Find where the given text appears and provide that cell's center as (x, y) coordinate. 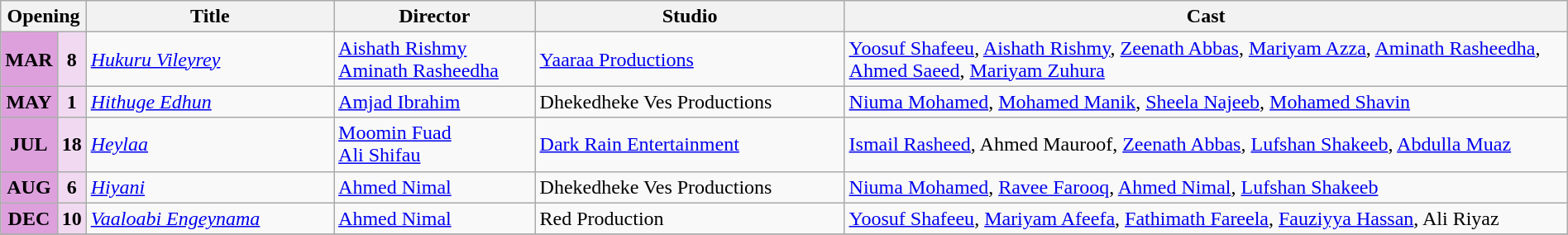
Hithuge Edhun (210, 102)
Opening (43, 17)
Aishath RishmyAminath Rasheedha (435, 60)
DEC (29, 218)
Ismail Rasheed, Ahmed Mauroof, Zeenath Abbas, Lufshan Shakeeb, Abdulla Muaz (1206, 144)
Niuma Mohamed, Mohamed Manik, Sheela Najeeb, Mohamed Shavin (1206, 102)
Director (435, 17)
Yoosuf Shafeeu, Aishath Rishmy, Zeenath Abbas, Mariyam Azza, Aminath Rasheedha, Ahmed Saeed, Mariyam Zuhura (1206, 60)
8 (71, 60)
AUG (29, 187)
Heylaa (210, 144)
MAR (29, 60)
Hiyani (210, 187)
Yoosuf Shafeeu, Mariyam Afeefa, Fathimath Fareela, Fauziyya Hassan, Ali Riyaz (1206, 218)
Dark Rain Entertainment (690, 144)
Studio (690, 17)
10 (71, 218)
MAY (29, 102)
Moomin FuadAli Shifau (435, 144)
18 (71, 144)
1 (71, 102)
Yaaraa Productions (690, 60)
Hukuru Vileyrey (210, 60)
JUL (29, 144)
Vaaloabi Engeynama (210, 218)
Red Production (690, 218)
Cast (1206, 17)
6 (71, 187)
Amjad Ibrahim (435, 102)
Niuma Mohamed, Ravee Farooq, Ahmed Nimal, Lufshan Shakeeb (1206, 187)
Title (210, 17)
